Determine the [X, Y] coordinate at the center of the cell enclosing the given text.  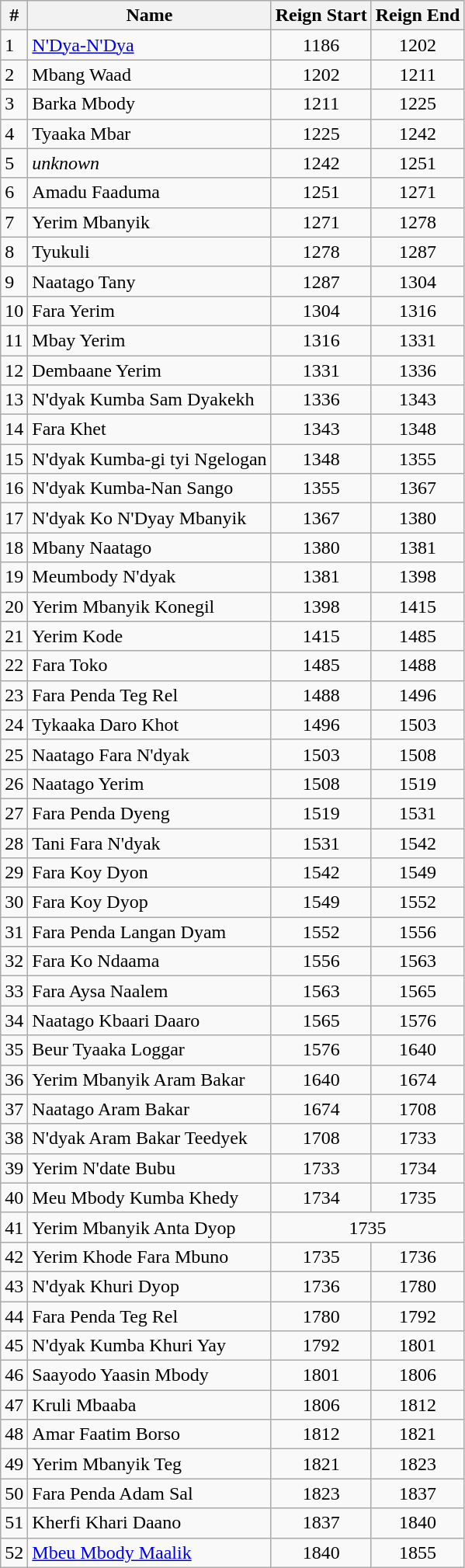
Name [149, 16]
15 [14, 459]
7 [14, 222]
Yerim Khode Fara Mbuno [149, 1257]
Tyukuli [149, 252]
Fara Koy Dyop [149, 902]
Mbany Naatago [149, 548]
8 [14, 252]
Kruli Mbaaba [149, 1405]
Reign Start [321, 16]
9 [14, 281]
52 [14, 1552]
1855 [418, 1552]
Yerim Kode [149, 636]
Beur Tyaaka Loggar [149, 1050]
Barka Mbody [149, 104]
48 [14, 1434]
Fara Penda Dyeng [149, 813]
14 [14, 429]
N'dyak Kumba Sam Dyakekh [149, 400]
Yerim N'date Bubu [149, 1168]
Amadu Faaduma [149, 193]
3 [14, 104]
Fara Penda Langan Dyam [149, 932]
5 [14, 163]
13 [14, 400]
Saayodo Yaasin Mbody [149, 1375]
Fara Koy Dyon [149, 873]
Yerim Mbanyik Konegil [149, 607]
23 [14, 695]
36 [14, 1080]
N'dyak Khuri Dyop [149, 1286]
N'Dya-N'Dya [149, 45]
Naatago Kbaari Daaro [149, 1020]
6 [14, 193]
Mbeu Mbody Maalik [149, 1552]
Fara Khet [149, 429]
Tani Fara N'dyak [149, 843]
31 [14, 932]
Yerim Mbanyik Anta Dyop [149, 1227]
unknown [149, 163]
Meu Mbody Kumba Khedy [149, 1198]
50 [14, 1493]
N'dyak Ko N'Dyay Mbanyik [149, 518]
12 [14, 370]
47 [14, 1405]
N'dyak Kumba-Nan Sango [149, 488]
Fara Aysa Naalem [149, 991]
# [14, 16]
2 [14, 75]
33 [14, 991]
45 [14, 1346]
20 [14, 607]
11 [14, 340]
Naatago Yerim [149, 784]
N'dyak Kumba-gi tyi Ngelogan [149, 459]
Fara Ko Ndaama [149, 961]
1186 [321, 45]
10 [14, 311]
51 [14, 1523]
4 [14, 134]
30 [14, 902]
Mbay Yerim [149, 340]
Yerim Mbanyik Teg [149, 1464]
Fara Toko [149, 666]
44 [14, 1316]
N'dyak Aram Bakar Teedyek [149, 1139]
Fara Yerim [149, 311]
41 [14, 1227]
35 [14, 1050]
40 [14, 1198]
37 [14, 1109]
Naatago Tany [149, 281]
25 [14, 754]
1 [14, 45]
18 [14, 548]
Fara Penda Adam Sal [149, 1493]
Mbang Waad [149, 75]
Dembaane Yerim [149, 370]
17 [14, 518]
29 [14, 873]
16 [14, 488]
22 [14, 666]
28 [14, 843]
Yerim Mbanyik [149, 222]
Amar Faatim Borso [149, 1434]
27 [14, 813]
24 [14, 725]
49 [14, 1464]
42 [14, 1257]
Tyaaka Mbar [149, 134]
Kherfi Khari Daano [149, 1523]
39 [14, 1168]
34 [14, 1020]
38 [14, 1139]
N'dyak Kumba Khuri Yay [149, 1346]
43 [14, 1286]
26 [14, 784]
21 [14, 636]
Reign End [418, 16]
Naatago Fara N'dyak [149, 754]
46 [14, 1375]
Meumbody N'dyak [149, 577]
19 [14, 577]
Naatago Aram Bakar [149, 1109]
Tykaaka Daro Khot [149, 725]
Yerim Mbanyik Aram Bakar [149, 1080]
32 [14, 961]
